Provide the [X, Y] coordinate of the cell's center where the given text is located.  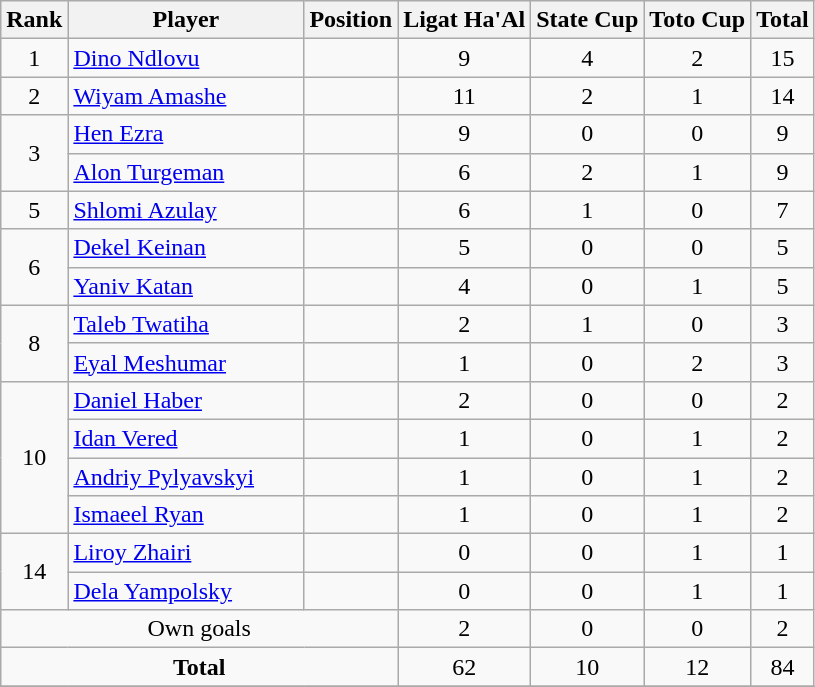
Alon Turgeman [186, 172]
Position [351, 20]
Player [186, 20]
Toto Cup [698, 20]
Daniel Haber [186, 400]
Dino Ndlovu [186, 58]
Hen Ezra [186, 134]
12 [698, 667]
Ligat Ha'Al [464, 20]
8 [34, 343]
Ismaeel Ryan [186, 515]
Dela Yampolsky [186, 591]
Dekel Keinan [186, 248]
Taleb Twatiha [186, 324]
62 [464, 667]
15 [783, 58]
Liroy Zhairi [186, 553]
State Cup [588, 20]
Own goals [200, 629]
Yaniv Katan [186, 286]
Idan Vered [186, 438]
11 [464, 96]
Eyal Meshumar [186, 362]
Wiyam Amashe [186, 96]
84 [783, 667]
Shlomi Azulay [186, 210]
7 [783, 210]
Andriy Pylyavskyi [186, 477]
Rank [34, 20]
